Find where the given text appears and provide that cell's center as (x, y) coordinate. 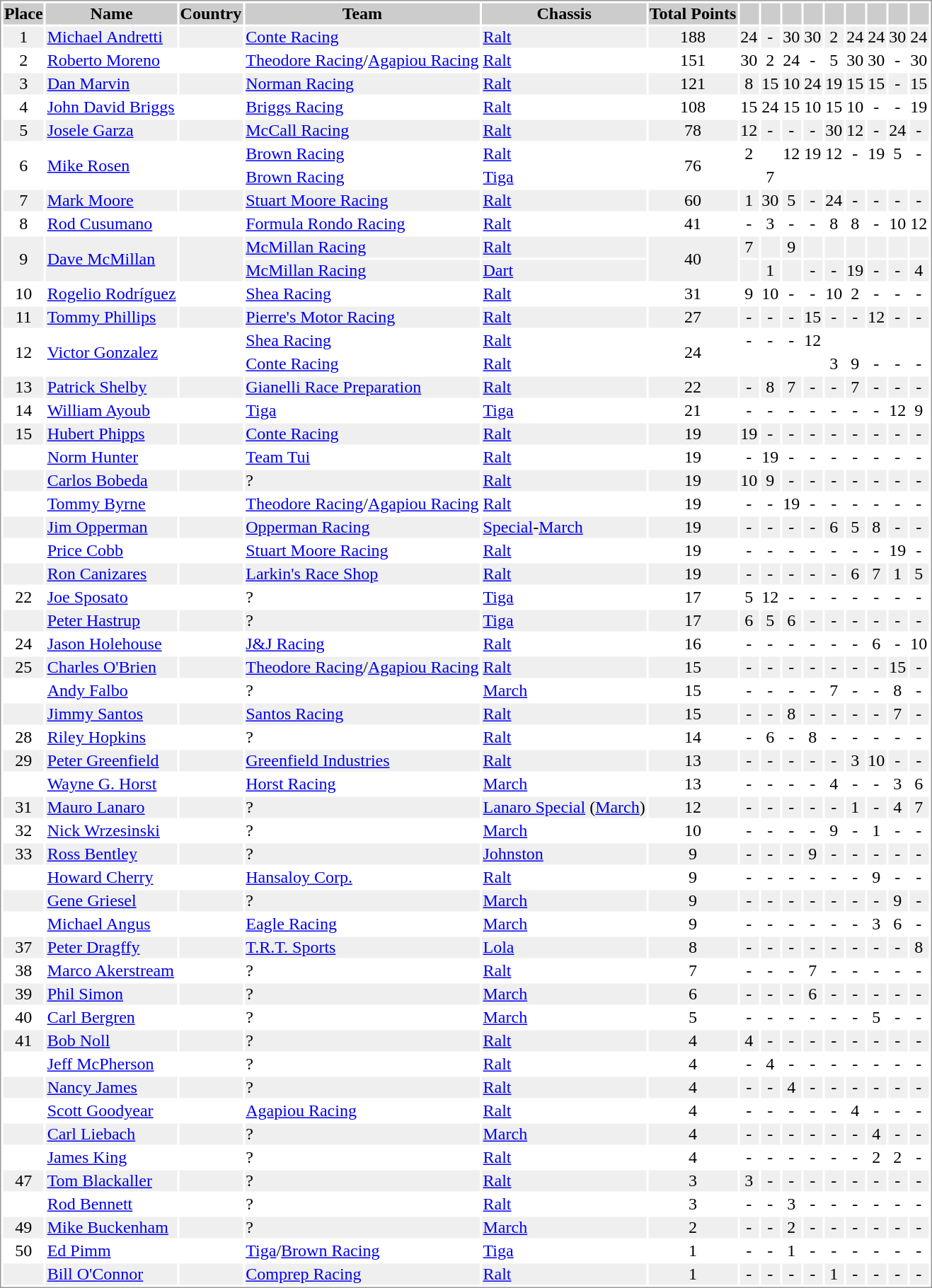
Mark Moore (112, 200)
Joe Sposato (112, 598)
151 (692, 60)
121 (692, 84)
Dart (564, 271)
50 (23, 1251)
27 (692, 318)
Special-March (564, 527)
49 (23, 1227)
Country (211, 13)
Formula Rondo Racing (362, 224)
37 (23, 947)
James King (112, 1158)
Place (23, 13)
32 (23, 831)
Eagle Racing (362, 924)
Tom Blackaller (112, 1180)
Norman Racing (362, 84)
Bob Noll (112, 1040)
Ross Bentley (112, 854)
Phil Simon (112, 994)
33 (23, 854)
Mike Buckenham (112, 1227)
McCall Racing (362, 131)
Opperman Racing (362, 527)
Howard Cherry (112, 878)
29 (23, 760)
Hubert Phipps (112, 434)
Tiga/Brown Racing (362, 1251)
39 (23, 994)
Andy Falbo (112, 691)
Norm Hunter (112, 458)
Rogelio Rodríguez (112, 294)
Chassis (564, 13)
Tommy Byrne (112, 504)
Patrick Shelby (112, 387)
Jeff McPherson (112, 1064)
Victor Gonzalez (112, 352)
Larkin's Race Shop (362, 574)
Roberto Moreno (112, 60)
Team (362, 13)
Jim Opperman (112, 527)
Michael Angus (112, 924)
47 (23, 1180)
Ron Canizares (112, 574)
Gene Griesel (112, 900)
Nick Wrzesinski (112, 831)
Ed Pimm (112, 1251)
28 (23, 738)
Nancy James (112, 1087)
Bill O'Connor (112, 1274)
Tommy Phillips (112, 318)
Rod Cusumano (112, 224)
Carl Bergren (112, 1018)
Marco Akerstream (112, 971)
Johnston (564, 854)
60 (692, 200)
Team Tui (362, 458)
Lola (564, 947)
Horst Racing (362, 784)
Lanaro Special (March) (564, 807)
21 (692, 411)
Josele Garza (112, 131)
Hansaloy Corp. (362, 878)
Jason Holehouse (112, 644)
108 (692, 107)
78 (692, 131)
Pierre's Motor Racing (362, 318)
Dan Marvin (112, 84)
25 (23, 667)
Briggs Racing (362, 107)
188 (692, 37)
T.R.T. Sports (362, 947)
Santos Racing (362, 714)
38 (23, 971)
Peter Hastrup (112, 620)
J&J Racing (362, 644)
Total Points (692, 13)
Charles O'Brien (112, 667)
Gianelli Race Preparation (362, 387)
Wayne G. Horst (112, 784)
Mike Rosen (112, 166)
Scott Goodyear (112, 1111)
William Ayoub (112, 411)
Mauro Lanaro (112, 807)
Michael Andretti (112, 37)
Price Cobb (112, 551)
Dave McMillan (112, 259)
Comprep Racing (362, 1274)
Greenfield Industries (362, 760)
76 (692, 166)
John David Briggs (112, 107)
Riley Hopkins (112, 738)
11 (23, 318)
Carl Liebach (112, 1134)
Carlos Bobeda (112, 480)
Agapiou Racing (362, 1111)
Rod Bennett (112, 1205)
Jimmy Santos (112, 714)
Peter Dragffy (112, 947)
Peter Greenfield (112, 760)
Name (112, 13)
16 (692, 644)
